For the text-containing cell, return its midpoint in [x, y] coordinate format. 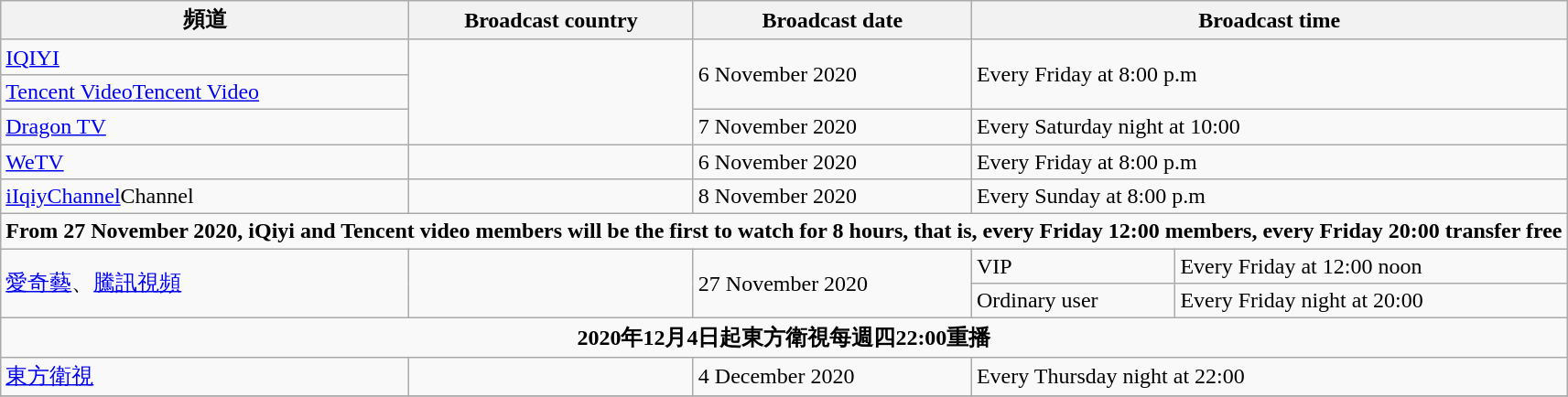
8 November 2020 [832, 197]
27 November 2020 [832, 284]
愛奇藝、騰訊視頻 [205, 284]
7 November 2020 [832, 126]
2020年12月4日起東方衛視每週四22:00重播 [784, 338]
頻道 [205, 20]
Every Friday night at 20:00 [1371, 301]
WeTV [205, 162]
VIP [1073, 266]
Tencent VideoTencent Video [205, 91]
東方衛視 [205, 377]
Every Friday at 12:00 noon [1371, 266]
Broadcast time [1269, 20]
4 December 2020 [832, 377]
Dragon TV [205, 126]
Broadcast date [832, 20]
Every Thursday night at 22:00 [1269, 377]
Broadcast country [551, 20]
Every Saturday night at 10:00 [1269, 126]
iIqiyChannelChannel [205, 197]
IQIYI [205, 57]
Every Sunday at 8:00 p.m [1269, 197]
Ordinary user [1073, 301]
